From the cell containing the given text, extract its center point as (X, Y) coordinate. 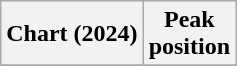
Chart (2024) (72, 34)
Peakposition (189, 34)
